Search for the cell housing the specified text and yield its (x, y) center coordinate. 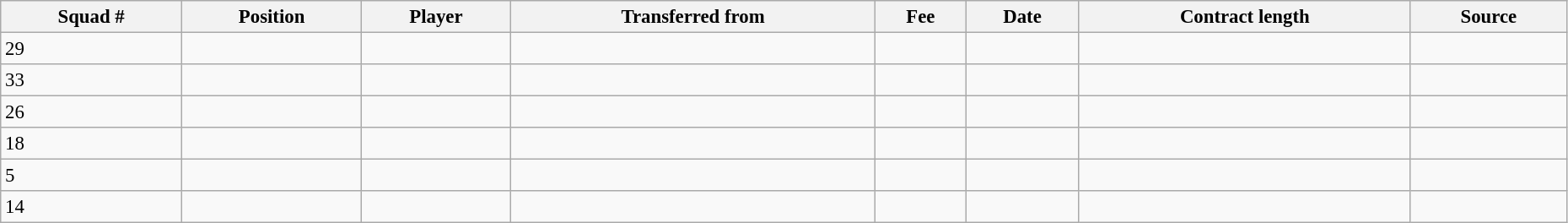
5 (91, 176)
Date (1022, 17)
18 (91, 144)
26 (91, 112)
29 (91, 49)
Fee (921, 17)
Transferred from (692, 17)
Squad # (91, 17)
14 (91, 207)
Contract length (1245, 17)
Player (437, 17)
Source (1488, 17)
Position (272, 17)
33 (91, 80)
